Output the (X, Y) coordinate of the center of the cell containing the given text.  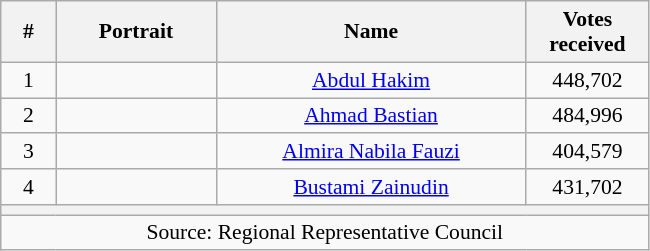
1 (28, 80)
Votes received (588, 32)
Abdul Hakim (371, 80)
3 (28, 152)
Source: Regional Representative Council (325, 233)
Bustami Zainudin (371, 187)
4 (28, 187)
Almira Nabila Fauzi (371, 152)
Portrait (136, 32)
448,702 (588, 80)
# (28, 32)
2 (28, 116)
484,996 (588, 116)
404,579 (588, 152)
Ahmad Bastian (371, 116)
431,702 (588, 187)
Name (371, 32)
